From the cell containing the given text, extract its center point as (x, y) coordinate. 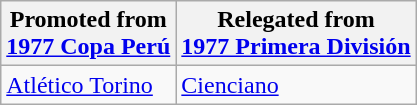
Atlético Torino (88, 85)
Promoted from1977 Copa Perú (88, 34)
Relegated from1977 Primera División (296, 34)
Cienciano (296, 85)
